Detect which cell encompasses the target text, then output its [x, y] center coordinate. 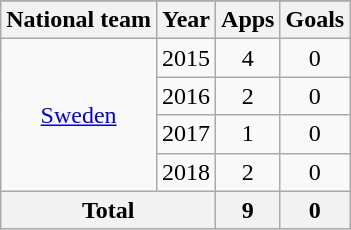
Apps [248, 20]
Goals [315, 20]
National team [79, 20]
2017 [186, 134]
1 [248, 134]
9 [248, 210]
4 [248, 58]
2016 [186, 96]
Year [186, 20]
2018 [186, 172]
Sweden [79, 115]
2015 [186, 58]
Total [108, 210]
